Extract the (x, y) coordinate from the center of the cell holding the provided text.  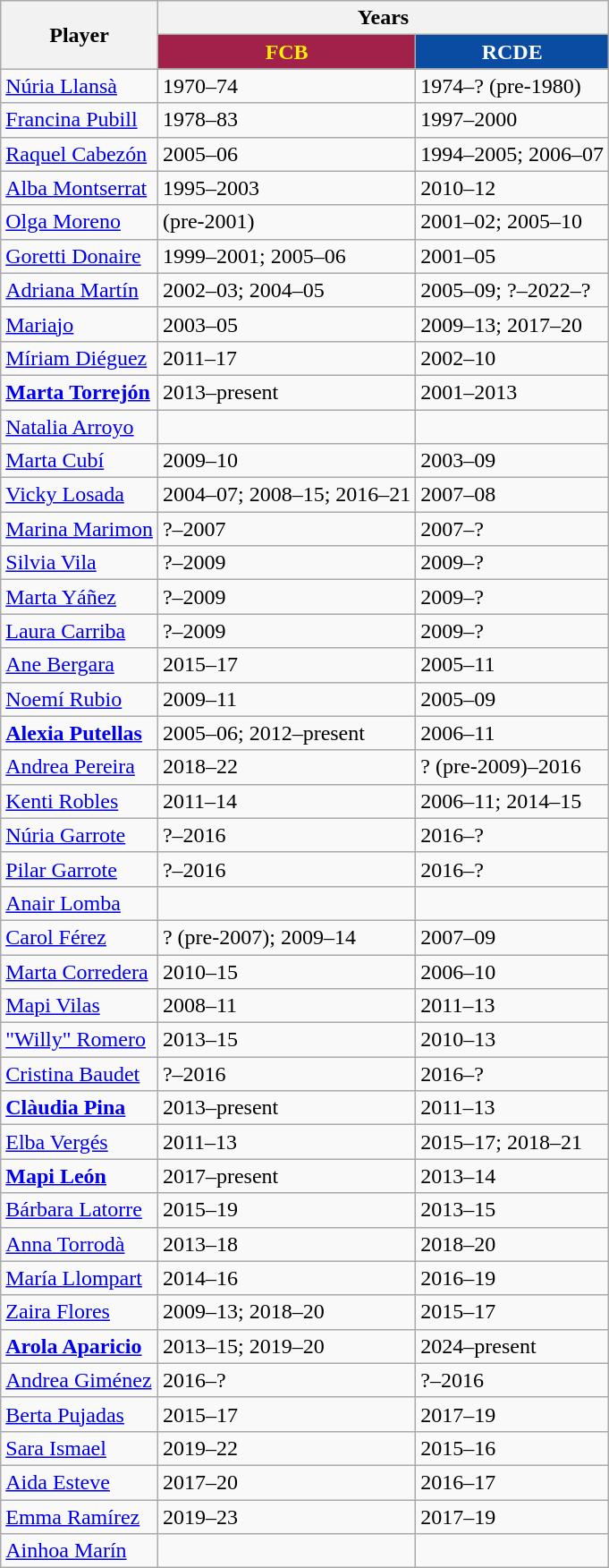
1978–83 (286, 120)
2014–16 (286, 1278)
Núria Garrote (80, 835)
Anair Lomba (80, 903)
1999–2001; 2005–06 (286, 256)
2015–16 (512, 1448)
?–2007 (286, 529)
1970–74 (286, 86)
Clàudia Pina (80, 1108)
2011–17 (286, 358)
2001–02; 2005–10 (512, 222)
2007–09 (512, 937)
2009–11 (286, 699)
2013–15; 2019–20 (286, 1346)
Míriam Diéguez (80, 358)
Núria Llansà (80, 86)
Player (80, 35)
(pre-2001) (286, 222)
Berta Pujadas (80, 1414)
Marina Marimon (80, 529)
2001–05 (512, 256)
RCDE (512, 52)
Vicky Losada (80, 495)
2019–22 (286, 1448)
Andrea Pereira (80, 767)
2002–10 (512, 358)
Alba Montserrat (80, 188)
Adriana Martín (80, 290)
2017–present (286, 1176)
2005–06; 2012–present (286, 733)
2018–22 (286, 767)
Zaira Flores (80, 1312)
2006–11; 2014–15 (512, 801)
2010–13 (512, 1040)
? (pre-2009)–2016 (512, 767)
2006–11 (512, 733)
Carol Férez (80, 937)
Mapi León (80, 1176)
2015–19 (286, 1210)
Natalia Arroyo (80, 427)
2016–17 (512, 1482)
Marta Torrejón (80, 392)
Alexia Putellas (80, 733)
Andrea Giménez (80, 1380)
Years (383, 18)
2005–06 (286, 154)
Noemí Rubio (80, 699)
2009–13; 2018–20 (286, 1312)
FCB (286, 52)
Cristina Baudet (80, 1074)
1974–? (pre-1980) (512, 86)
? (pre-2007); 2009–14 (286, 937)
2004–07; 2008–15; 2016–21 (286, 495)
"Willy" Romero (80, 1040)
2007–? (512, 529)
2013–18 (286, 1244)
2005–11 (512, 665)
Sara Ismael (80, 1448)
2010–12 (512, 188)
Marta Yáñez (80, 597)
Ainhoa Marín (80, 1551)
1997–2000 (512, 120)
Pilar Garrote (80, 869)
Goretti Donaire (80, 256)
2009–10 (286, 461)
2017–20 (286, 1482)
2005–09; ?–2022–? (512, 290)
Olga Moreno (80, 222)
María Llompart (80, 1278)
Aida Esteve (80, 1482)
Marta Cubí (80, 461)
1995–2003 (286, 188)
2024–present (512, 1346)
2006–10 (512, 971)
2011–14 (286, 801)
Arola Aparicio (80, 1346)
Mapi Vilas (80, 1006)
Marta Corredera (80, 971)
2018–20 (512, 1244)
Ane Bergara (80, 665)
2003–05 (286, 324)
Laura Carriba (80, 631)
Kenti Robles (80, 801)
2003–09 (512, 461)
2009–13; 2017–20 (512, 324)
Emma Ramírez (80, 1517)
Francina Pubill (80, 120)
Mariajo (80, 324)
2001–2013 (512, 392)
2016–19 (512, 1278)
2010–15 (286, 971)
2015–17; 2018–21 (512, 1142)
2002–03; 2004–05 (286, 290)
2007–08 (512, 495)
2008–11 (286, 1006)
Elba Vergés (80, 1142)
2005–09 (512, 699)
Anna Torrodà (80, 1244)
Silvia Vila (80, 563)
Bárbara Latorre (80, 1210)
1994–2005; 2006–07 (512, 154)
2019–23 (286, 1517)
Raquel Cabezón (80, 154)
2013–14 (512, 1176)
